Find where the given text appears and provide that cell's center as (X, Y) coordinate. 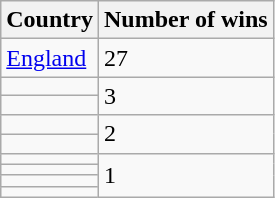
1 (186, 175)
3 (186, 96)
Number of wins (186, 20)
27 (186, 58)
Country (50, 20)
England (50, 58)
2 (186, 134)
